For the text-containing cell, return its midpoint in (X, Y) coordinate format. 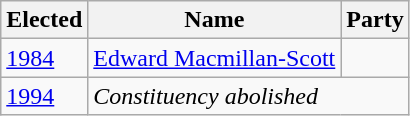
Constituency abolished (248, 96)
Edward Macmillan-Scott (214, 58)
Elected (44, 20)
Party (375, 20)
1994 (44, 96)
1984 (44, 58)
Name (214, 20)
